Output the [x, y] coordinate of the center of the cell containing the given text.  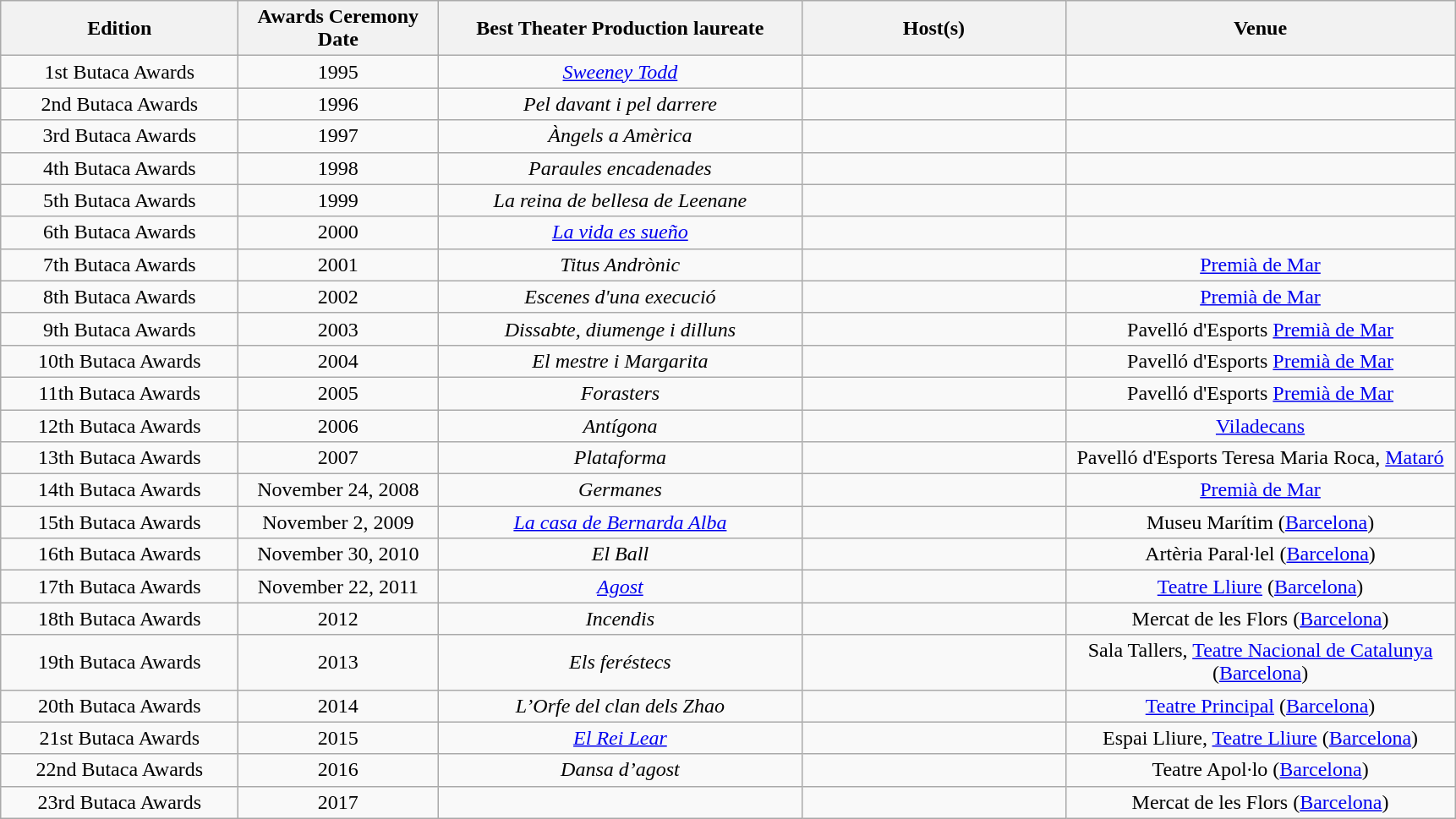
12th Butaca Awards [120, 425]
14th Butaca Awards [120, 490]
2017 [338, 802]
23rd Butaca Awards [120, 802]
Els feréstecs [621, 663]
2001 [338, 265]
Plataforma [621, 458]
La vida es sueño [621, 232]
2004 [338, 361]
L’Orfe del clan dels Zhao [621, 706]
La casa de Bernarda Alba [621, 522]
Artèria Paral·lel (Barcelona) [1260, 554]
November 24, 2008 [338, 490]
Venue [1260, 29]
2016 [338, 770]
21st Butaca Awards [120, 738]
Museu Marítim (Barcelona) [1260, 522]
16th Butaca Awards [120, 554]
La reina de bellesa de Leenane [621, 200]
Viladecans [1260, 425]
6th Butaca Awards [120, 232]
2015 [338, 738]
2000 [338, 232]
Agost [621, 587]
11th Butaca Awards [120, 393]
Espai Lliure, Teatre Lliure (Barcelona) [1260, 738]
2002 [338, 297]
4th Butaca Awards [120, 168]
Teatre Apol·lo (Barcelona) [1260, 770]
17th Butaca Awards [120, 587]
19th Butaca Awards [120, 663]
Pavelló d'Esports Teresa Maria Roca, Mataró [1260, 458]
Germanes [621, 490]
November 22, 2011 [338, 587]
22nd Butaca Awards [120, 770]
20th Butaca Awards [120, 706]
Titus Andrònic [621, 265]
1997 [338, 136]
El Ball [621, 554]
1999 [338, 200]
Pel davant i pel darrere [621, 104]
2003 [338, 329]
1995 [338, 72]
1st Butaca Awards [120, 72]
Teatre Principal (Barcelona) [1260, 706]
8th Butaca Awards [120, 297]
1996 [338, 104]
5th Butaca Awards [120, 200]
2006 [338, 425]
15th Butaca Awards [120, 522]
November 30, 2010 [338, 554]
3rd Butaca Awards [120, 136]
Àngels a Amèrica [621, 136]
2nd Butaca Awards [120, 104]
El mestre i Margarita [621, 361]
November 2, 2009 [338, 522]
2014 [338, 706]
13th Butaca Awards [120, 458]
Incendis [621, 619]
10th Butaca Awards [120, 361]
Host(s) [933, 29]
2012 [338, 619]
Sweeney Todd [621, 72]
Antígona [621, 425]
2005 [338, 393]
El Rei Lear [621, 738]
Forasters [621, 393]
Paraules encadenades [621, 168]
18th Butaca Awards [120, 619]
Edition [120, 29]
Escenes d'una execució [621, 297]
Dissabte, diumenge i dilluns [621, 329]
1998 [338, 168]
2007 [338, 458]
2013 [338, 663]
Sala Tallers, Teatre Nacional de Catalunya(Barcelona) [1260, 663]
Awards Ceremony Date [338, 29]
7th Butaca Awards [120, 265]
Teatre Lliure (Barcelona) [1260, 587]
Best Theater Production laureate [621, 29]
9th Butaca Awards [120, 329]
Dansa d’agost [621, 770]
